Scan for the cell matching the given text and deliver its [X, Y] coordinate at center. 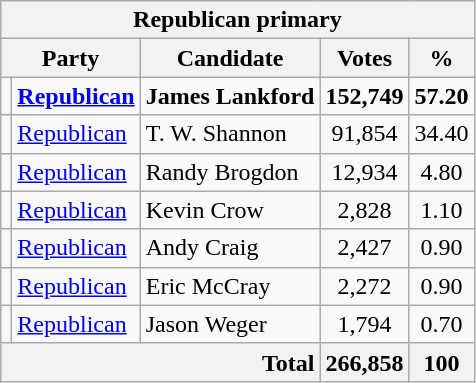
100 [442, 362]
2,828 [364, 210]
Republican primary [238, 20]
Candidate [230, 58]
12,934 [364, 172]
0.70 [442, 324]
Randy Brogdon [230, 172]
Jason Weger [230, 324]
4.80 [442, 172]
Votes [364, 58]
1.10 [442, 210]
Andy Craig [230, 248]
91,854 [364, 134]
James Lankford [230, 96]
% [442, 58]
Party [71, 58]
Kevin Crow [230, 210]
2,272 [364, 286]
2,427 [364, 248]
266,858 [364, 362]
T. W. Shannon [230, 134]
152,749 [364, 96]
57.20 [442, 96]
1,794 [364, 324]
34.40 [442, 134]
Total [160, 362]
Eric McCray [230, 286]
